Identify which cell holds the provided text, then report its [X, Y] central coordinate. 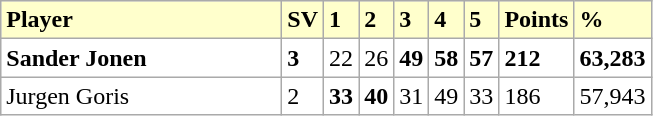
% [612, 20]
5 [482, 20]
57 [482, 58]
Points [536, 20]
Sander Jonen [142, 58]
40 [376, 96]
26 [376, 58]
57,943 [612, 96]
4 [446, 20]
212 [536, 58]
58 [446, 58]
31 [412, 96]
63,283 [612, 58]
22 [342, 58]
186 [536, 96]
1 [342, 20]
SV [303, 20]
Jurgen Goris [142, 96]
Player [142, 20]
